Return [X, Y] of the center of cell containing provided text 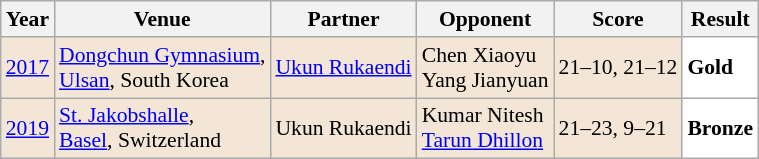
Result [720, 19]
Kumar Nitesh Tarun Dhillon [486, 128]
Chen Xiaoyu Yang Jianyuan [486, 68]
Opponent [486, 19]
Gold [720, 68]
21–10, 21–12 [618, 68]
Bronze [720, 128]
Partner [343, 19]
Year [28, 19]
Venue [162, 19]
2017 [28, 68]
Dongchun Gymnasium,Ulsan, South Korea [162, 68]
Score [618, 19]
21–23, 9–21 [618, 128]
2019 [28, 128]
St. Jakobshalle,Basel, Switzerland [162, 128]
